Search for the cell housing the specified text and yield its (x, y) center coordinate. 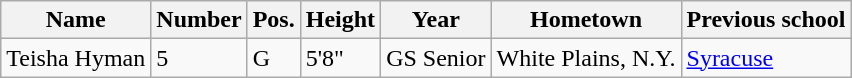
Name (76, 20)
5'8" (340, 58)
Number (199, 20)
Year (436, 20)
5 (199, 58)
Height (340, 20)
Teisha Hyman (76, 58)
GS Senior (436, 58)
Pos. (274, 20)
Hometown (586, 20)
G (274, 58)
Syracuse (766, 58)
White Plains, N.Y. (586, 58)
Previous school (766, 20)
